Search for the cell housing the specified text and yield its (x, y) center coordinate. 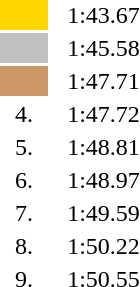
8. (24, 246)
6. (24, 180)
7. (24, 213)
5. (24, 147)
4. (24, 114)
